Find where the given text appears and provide that cell's center as [X, Y] coordinate. 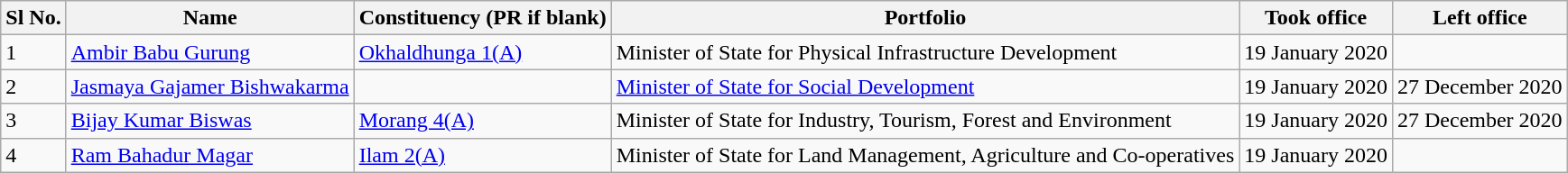
3 [33, 121]
Ilam 2(A) [482, 155]
Morang 4(A) [482, 121]
Okhaldhunga 1(A) [482, 52]
1 [33, 52]
2 [33, 86]
4 [33, 155]
Left office [1480, 18]
Bijay Kumar Biswas [209, 121]
Ram Bahadur Magar [209, 155]
Constituency (PR if blank) [482, 18]
Jasmaya Gajamer Bishwakarma [209, 86]
Minister of State for Industry, Tourism, Forest and Environment [925, 121]
Minister of State for Physical Infrastructure Development [925, 52]
Minister of State for Social Development [925, 86]
Took office [1316, 18]
Minister of State for Land Management, Agriculture and Co-operatives [925, 155]
Sl No. [33, 18]
Portfolio [925, 18]
Name [209, 18]
Ambir Babu Gurung [209, 52]
